Determine the [x, y] coordinate at the center of the cell enclosing the given text.  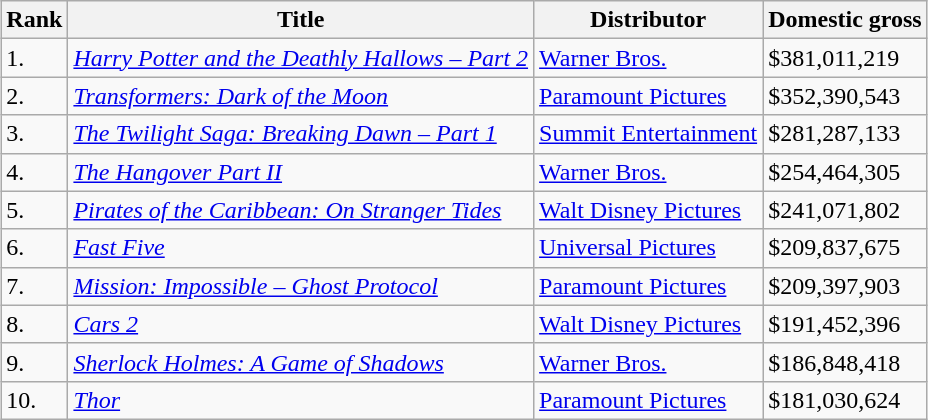
The Twilight Saga: Breaking Dawn – Part 1 [301, 134]
$186,848,418 [846, 362]
Title [301, 20]
7. [34, 286]
Universal Pictures [648, 248]
1. [34, 58]
$381,011,219 [846, 58]
The Hangover Part II [301, 172]
10. [34, 400]
Distributor [648, 20]
$209,837,675 [846, 248]
Rank [34, 20]
Mission: Impossible – Ghost Protocol [301, 286]
4. [34, 172]
Sherlock Holmes: A Game of Shadows [301, 362]
Pirates of the Caribbean: On Stranger Tides [301, 210]
Cars 2 [301, 324]
$209,397,903 [846, 286]
Fast Five [301, 248]
2. [34, 96]
3. [34, 134]
$281,287,133 [846, 134]
$191,452,396 [846, 324]
$241,071,802 [846, 210]
$254,464,305 [846, 172]
Harry Potter and the Deathly Hallows – Part 2 [301, 58]
Transformers: Dark of the Moon [301, 96]
Summit Entertainment [648, 134]
5. [34, 210]
Domestic gross [846, 20]
9. [34, 362]
$181,030,624 [846, 400]
$352,390,543 [846, 96]
8. [34, 324]
Thor [301, 400]
6. [34, 248]
